Output the (X, Y) coordinate of the center of the cell containing the given text.  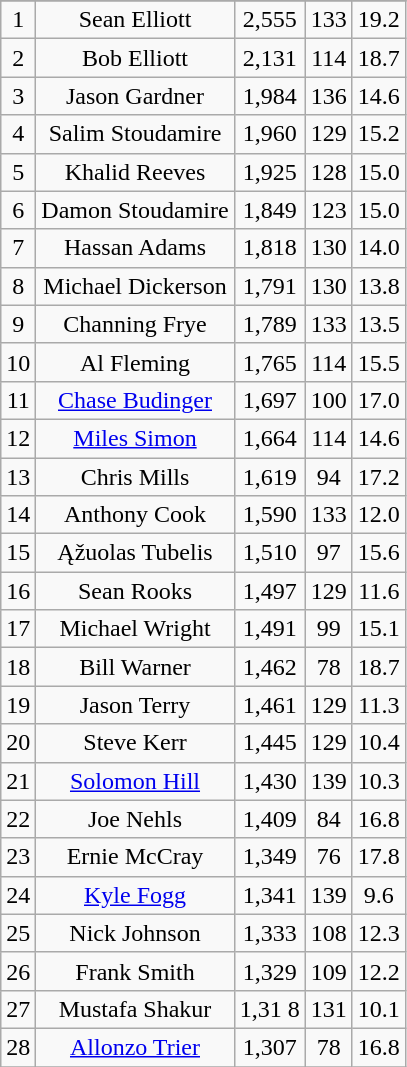
15 (18, 553)
1,329 (270, 971)
9 (18, 324)
1,462 (270, 667)
15.5 (378, 362)
1,31 8 (270, 1009)
1,849 (270, 210)
17.0 (378, 400)
100 (328, 400)
Jason Gardner (135, 96)
1,491 (270, 629)
17.8 (378, 857)
1,461 (270, 705)
21 (18, 781)
Hassan Adams (135, 248)
1,925 (270, 172)
27 (18, 1009)
Miles Simon (135, 438)
2,555 (270, 20)
131 (328, 1009)
9.6 (378, 895)
23 (18, 857)
Channing Frye (135, 324)
1,619 (270, 477)
5 (18, 172)
1,349 (270, 857)
17 (18, 629)
1 (18, 20)
2 (18, 58)
Michael Dickerson (135, 286)
76 (328, 857)
1,697 (270, 400)
12.3 (378, 933)
26 (18, 971)
Solomon Hill (135, 781)
Sean Rooks (135, 591)
1,590 (270, 515)
24 (18, 895)
Chase Budinger (135, 400)
1,445 (270, 743)
Ernie McCray (135, 857)
Steve Kerr (135, 743)
Sean Elliott (135, 20)
13.8 (378, 286)
97 (328, 553)
1,510 (270, 553)
12.2 (378, 971)
Damon Stoudamire (135, 210)
1,960 (270, 134)
18 (18, 667)
13 (18, 477)
11.6 (378, 591)
109 (328, 971)
Khalid Reeves (135, 172)
10.1 (378, 1009)
1,307 (270, 1047)
Kyle Fogg (135, 895)
108 (328, 933)
1,765 (270, 362)
20 (18, 743)
13.5 (378, 324)
1,430 (270, 781)
3 (18, 96)
17.2 (378, 477)
Chris Mills (135, 477)
11.3 (378, 705)
15.1 (378, 629)
1,497 (270, 591)
10 (18, 362)
1,789 (270, 324)
2,131 (270, 58)
1,818 (270, 248)
28 (18, 1047)
15.2 (378, 134)
1,341 (270, 895)
11 (18, 400)
19.2 (378, 20)
136 (328, 96)
1,791 (270, 286)
14 (18, 515)
1,409 (270, 819)
12.0 (378, 515)
12 (18, 438)
14.0 (378, 248)
99 (328, 629)
Salim Stoudamire (135, 134)
Mustafa Shakur (135, 1009)
Ąžuolas Tubelis (135, 553)
16 (18, 591)
Bob Elliott (135, 58)
10.4 (378, 743)
Al Fleming (135, 362)
1,664 (270, 438)
128 (328, 172)
123 (328, 210)
15.6 (378, 553)
6 (18, 210)
Bill Warner (135, 667)
Nick Johnson (135, 933)
84 (328, 819)
Joe Nehls (135, 819)
1,333 (270, 933)
7 (18, 248)
1,984 (270, 96)
Allonzo Trier (135, 1047)
19 (18, 705)
8 (18, 286)
4 (18, 134)
22 (18, 819)
Frank Smith (135, 971)
Anthony Cook (135, 515)
94 (328, 477)
10.3 (378, 781)
Michael Wright (135, 629)
Jason Terry (135, 705)
25 (18, 933)
